Pinpoint the cell where the given text exists, returning its (X, Y) midpoint coordinate. 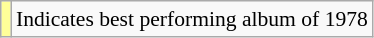
Indicates best performing album of 1978 (192, 19)
